From the cell containing the given text, extract its center point as [x, y] coordinate. 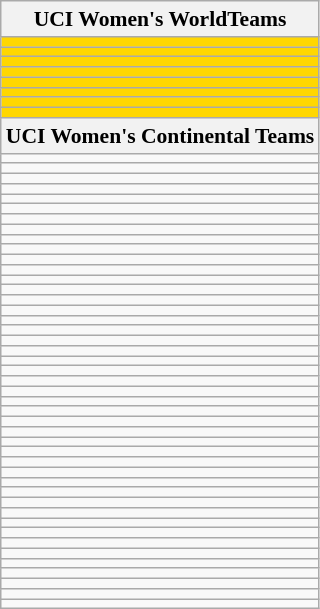
UCI Women's Continental Teams [160, 135]
UCI Women's WorldTeams [160, 19]
